Find where the given text appears and provide that cell's center as (x, y) coordinate. 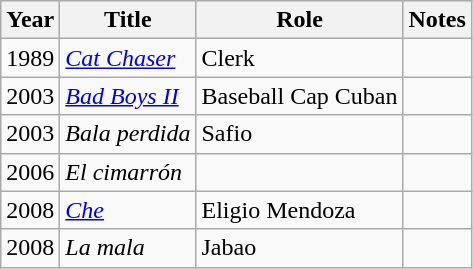
El cimarrón (128, 172)
La mala (128, 248)
Safio (300, 134)
Baseball Cap Cuban (300, 96)
Title (128, 20)
2006 (30, 172)
Che (128, 210)
Notes (437, 20)
1989 (30, 58)
Bala perdida (128, 134)
Role (300, 20)
Jabao (300, 248)
Clerk (300, 58)
Eligio Mendoza (300, 210)
Year (30, 20)
Cat Chaser (128, 58)
Bad Boys II (128, 96)
